Find where the given text appears and provide that cell's center as [x, y] coordinate. 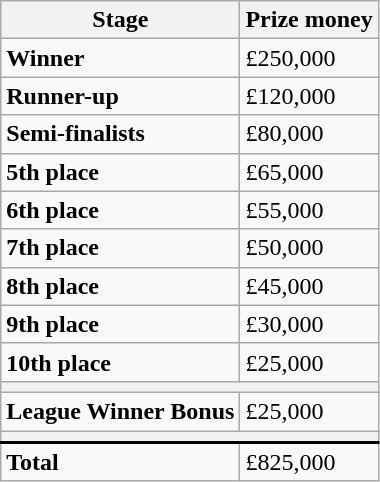
£250,000 [309, 58]
Stage [120, 20]
8th place [120, 286]
£55,000 [309, 210]
Semi-finalists [120, 134]
£120,000 [309, 96]
9th place [120, 324]
Runner-up [120, 96]
5th place [120, 172]
7th place [120, 248]
£50,000 [309, 248]
£65,000 [309, 172]
£825,000 [309, 462]
Prize money [309, 20]
10th place [120, 362]
£30,000 [309, 324]
£45,000 [309, 286]
Winner [120, 58]
League Winner Bonus [120, 411]
Total [120, 462]
6th place [120, 210]
£80,000 [309, 134]
